From the cell containing the given text, extract its center point as (X, Y) coordinate. 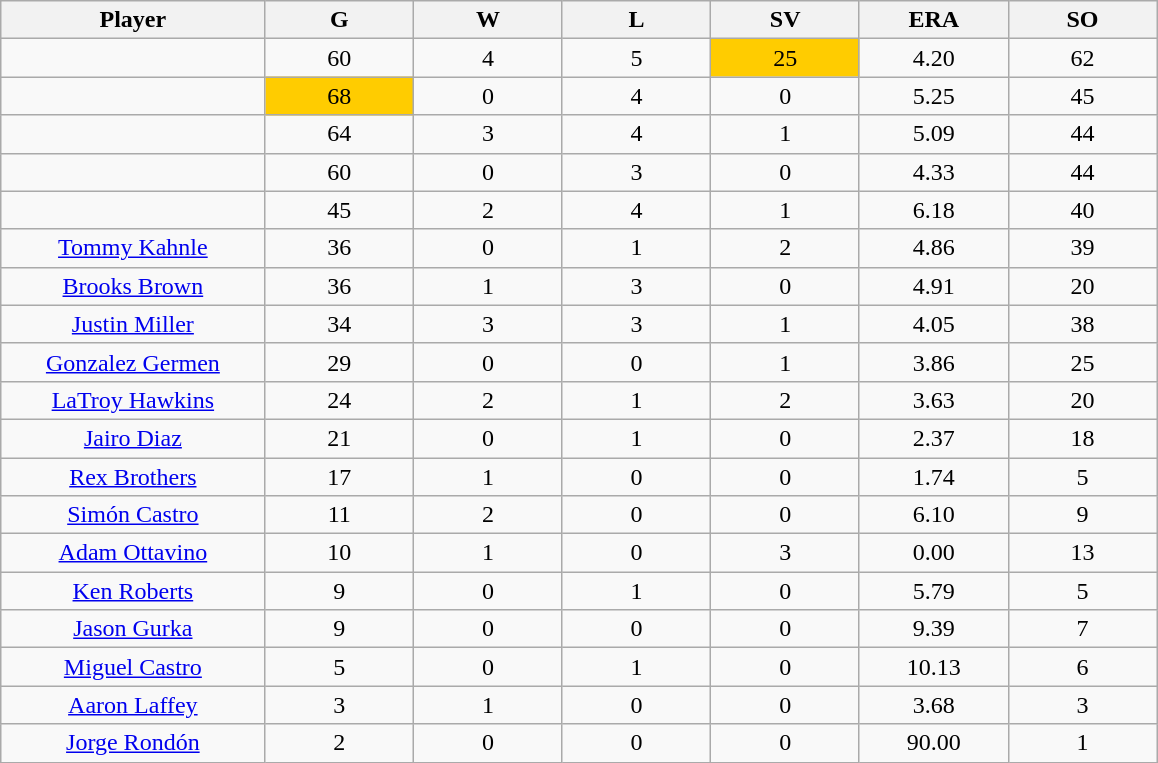
62 (1082, 58)
34 (340, 324)
6.10 (934, 515)
LaTroy Hawkins (133, 400)
29 (340, 362)
68 (340, 96)
39 (1082, 248)
6.18 (934, 210)
10 (340, 553)
SV (786, 20)
Jairo Diaz (133, 438)
3.68 (934, 705)
Gonzalez Germen (133, 362)
13 (1082, 553)
ERA (934, 20)
5.09 (934, 134)
38 (1082, 324)
L (636, 20)
17 (340, 477)
Tommy Kahnle (133, 248)
10.13 (934, 667)
Miguel Castro (133, 667)
Rex Brothers (133, 477)
4.33 (934, 172)
4.86 (934, 248)
18 (1082, 438)
3.63 (934, 400)
0.00 (934, 553)
21 (340, 438)
11 (340, 515)
1.74 (934, 477)
G (340, 20)
9.39 (934, 629)
Player (133, 20)
4.20 (934, 58)
5.79 (934, 591)
Jason Gurka (133, 629)
Simón Castro (133, 515)
SO (1082, 20)
6 (1082, 667)
4.91 (934, 286)
2.37 (934, 438)
Ken Roberts (133, 591)
W (488, 20)
Brooks Brown (133, 286)
7 (1082, 629)
5.25 (934, 96)
Aaron Laffey (133, 705)
3.86 (934, 362)
90.00 (934, 743)
Justin Miller (133, 324)
64 (340, 134)
24 (340, 400)
Adam Ottavino (133, 553)
4.05 (934, 324)
40 (1082, 210)
Jorge Rondón (133, 743)
